Provide the [x, y] coordinate of the cell's center where the given text is located.  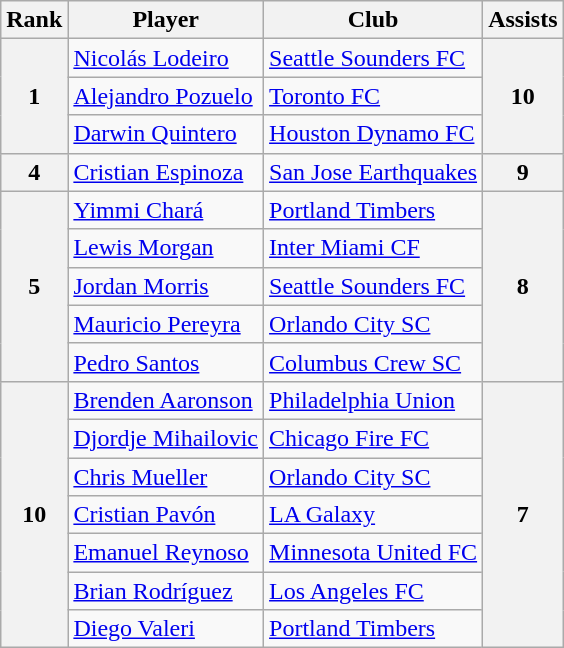
San Jose Earthquakes [374, 172]
Minnesota United FC [374, 553]
Diego Valeri [166, 629]
Alejandro Pozuelo [166, 96]
Cristian Espinoza [166, 172]
Los Angeles FC [374, 591]
8 [523, 286]
Chris Mueller [166, 477]
1 [34, 96]
Toronto FC [374, 96]
5 [34, 286]
Lewis Morgan [166, 248]
Mauricio Pereyra [166, 324]
Club [374, 20]
Emanuel Reynoso [166, 553]
Houston Dynamo FC [374, 134]
Player [166, 20]
9 [523, 172]
Columbus Crew SC [374, 362]
7 [523, 514]
Yimmi Chará [166, 210]
Rank [34, 20]
Nicolás Lodeiro [166, 58]
Darwin Quintero [166, 134]
Brenden Aaronson [166, 400]
4 [34, 172]
Jordan Morris [166, 286]
Philadelphia Union [374, 400]
Chicago Fire FC [374, 438]
Pedro Santos [166, 362]
Cristian Pavón [166, 515]
LA Galaxy [374, 515]
Assists [523, 20]
Inter Miami CF [374, 248]
Djordje Mihailovic [166, 438]
Brian Rodríguez [166, 591]
